Return [X, Y] of the center of cell containing provided text 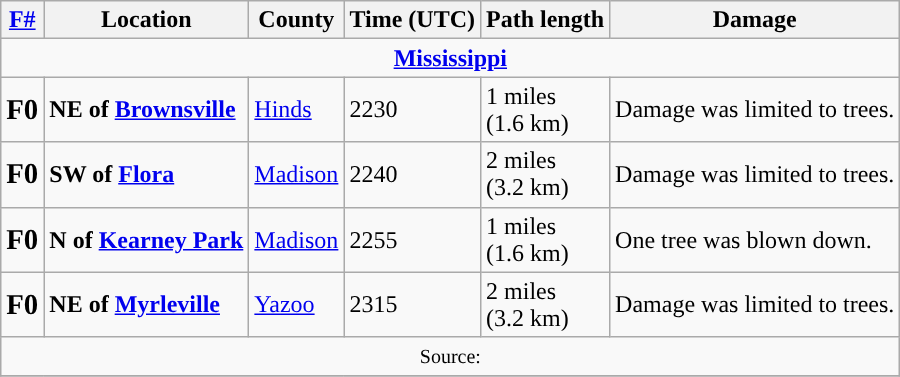
Location [146, 20]
Mississippi [450, 58]
Source: [450, 356]
NE of Myrleville [146, 304]
2240 [412, 174]
2315 [412, 304]
2255 [412, 240]
Yazoo [296, 304]
One tree was blown down. [755, 240]
SW of Flora [146, 174]
F# [22, 20]
Damage [755, 20]
N of Kearney Park [146, 240]
Time (UTC) [412, 20]
Hinds [296, 110]
2230 [412, 110]
County [296, 20]
NE of Brownsville [146, 110]
Path length [546, 20]
